Capture the cell that displays the provided text and extract its [x, y] central coordinate. 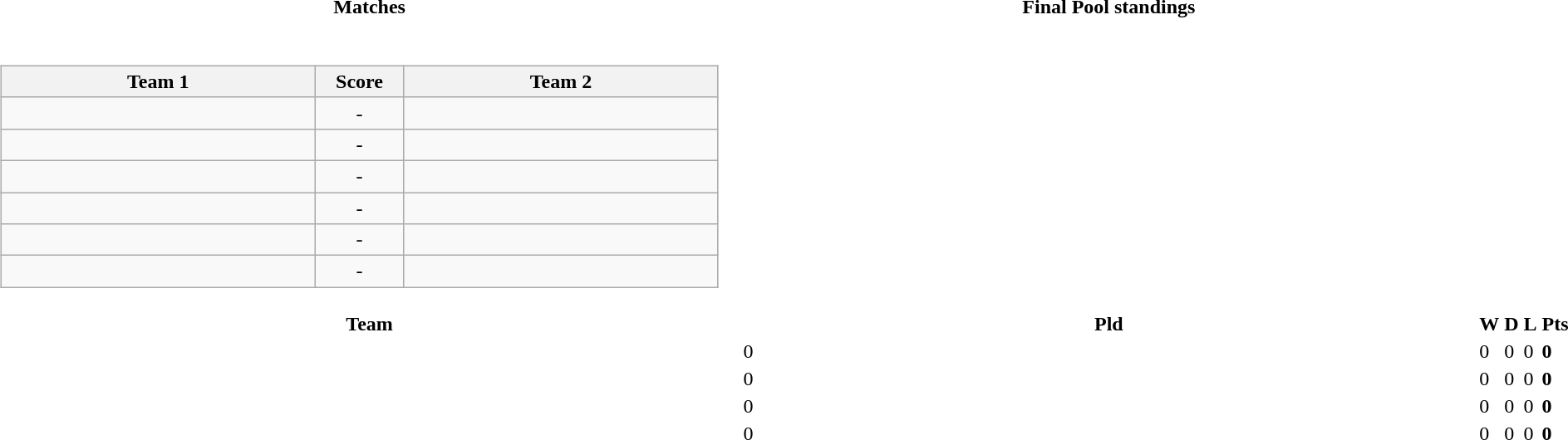
L [1531, 324]
Team 1 [158, 81]
Pld [1108, 324]
D [1511, 324]
Team 2 [561, 81]
W [1489, 324]
Score [359, 81]
